Determine the [x, y] coordinate at the center of the cell enclosing the given text.  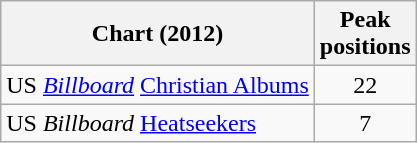
US Billboard Christian Albums [158, 85]
22 [365, 85]
US Billboard Heatseekers [158, 123]
Peakpositions [365, 34]
7 [365, 123]
Chart (2012) [158, 34]
